Search for the cell housing the specified text and yield its (x, y) center coordinate. 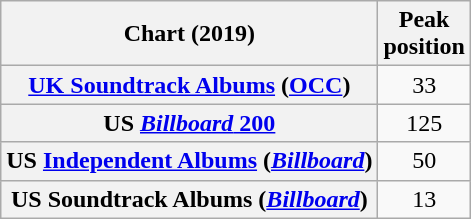
13 (424, 199)
UK Soundtrack Albums (OCC) (190, 85)
US Independent Albums (Billboard) (190, 161)
125 (424, 123)
US Billboard 200 (190, 123)
Chart (2019) (190, 34)
Peakposition (424, 34)
50 (424, 161)
33 (424, 85)
US Soundtrack Albums (Billboard) (190, 199)
